Detect which cell encompasses the target text, then output its [x, y] center coordinate. 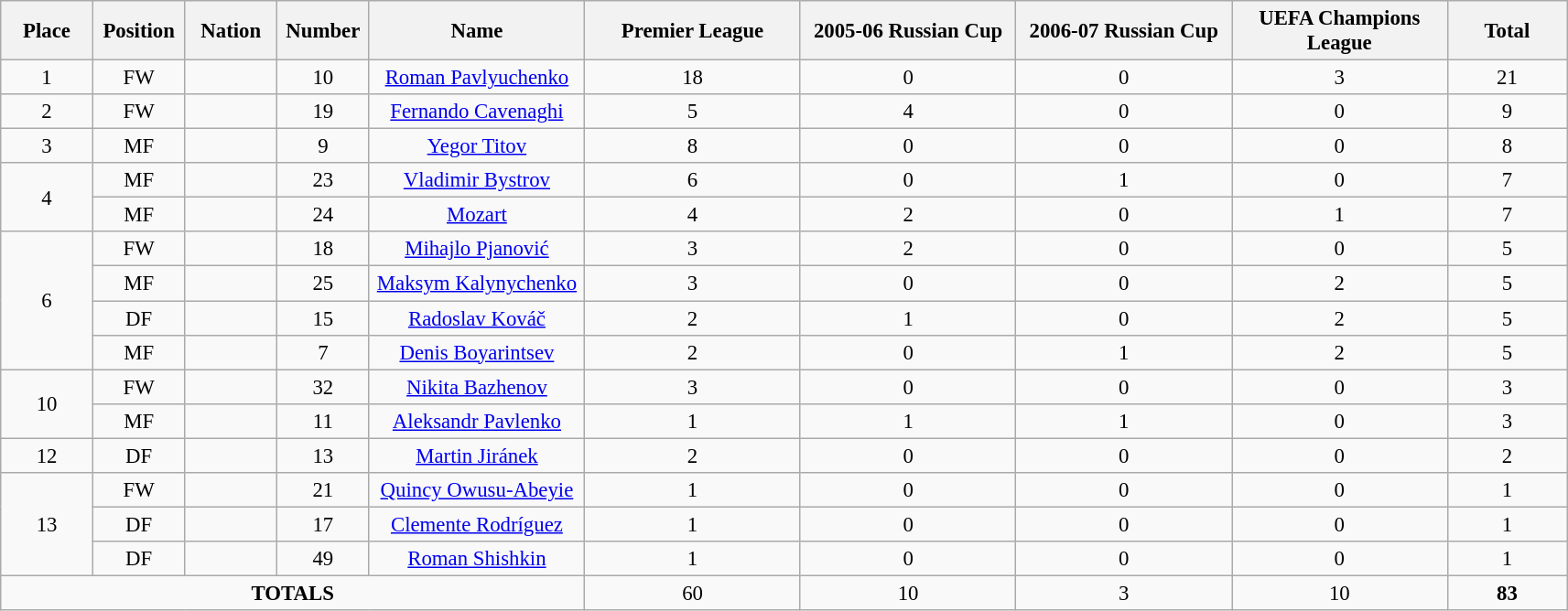
60 [693, 593]
17 [324, 524]
Nikita Bazhenov [477, 387]
2006-07 Russian Cup [1124, 31]
UEFA Champions League [1340, 31]
Mihajlo Pjanović [477, 250]
Nation [231, 31]
23 [324, 180]
Fernando Cavenaghi [477, 112]
Place [48, 31]
49 [324, 559]
Total [1507, 31]
19 [324, 112]
Aleksandr Pavlenko [477, 421]
Name [477, 31]
Martin Jiránek [477, 456]
11 [324, 421]
24 [324, 215]
Premier League [693, 31]
15 [324, 318]
TOTALS [293, 593]
Vladimir Bystrov [477, 180]
Radoslav Kováč [477, 318]
Roman Pavlyuchenko [477, 78]
83 [1507, 593]
32 [324, 387]
Mozart [477, 215]
Maksym Kalynychenko [477, 284]
Quincy Owusu-Abeyie [477, 490]
Number [324, 31]
12 [48, 456]
Position [139, 31]
Roman Shishkin [477, 559]
25 [324, 284]
Yegor Titov [477, 146]
Denis Boyarintsev [477, 352]
Clemente Rodríguez [477, 524]
2005-06 Russian Cup [908, 31]
